Capture the cell that displays the provided text and extract its [X, Y] central coordinate. 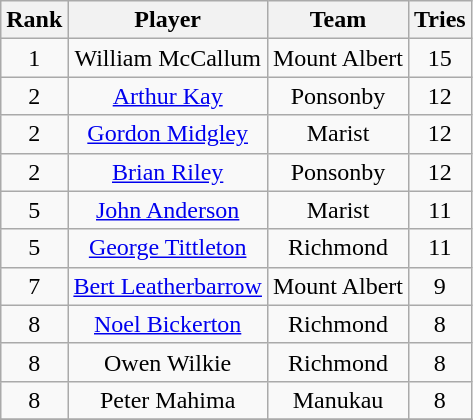
7 [34, 286]
15 [440, 58]
Bert Leatherbarrow [168, 286]
Owen Wilkie [168, 362]
Brian Riley [168, 172]
John Anderson [168, 210]
Tries [440, 20]
Noel Bickerton [168, 324]
Manukau [338, 400]
9 [440, 286]
Team [338, 20]
Player [168, 20]
William McCallum [168, 58]
Rank [34, 20]
Peter Mahima [168, 400]
George Tittleton [168, 248]
Gordon Midgley [168, 134]
Arthur Kay [168, 96]
1 [34, 58]
